Provide the (X, Y) coordinate of the cell's center where the given text is located.  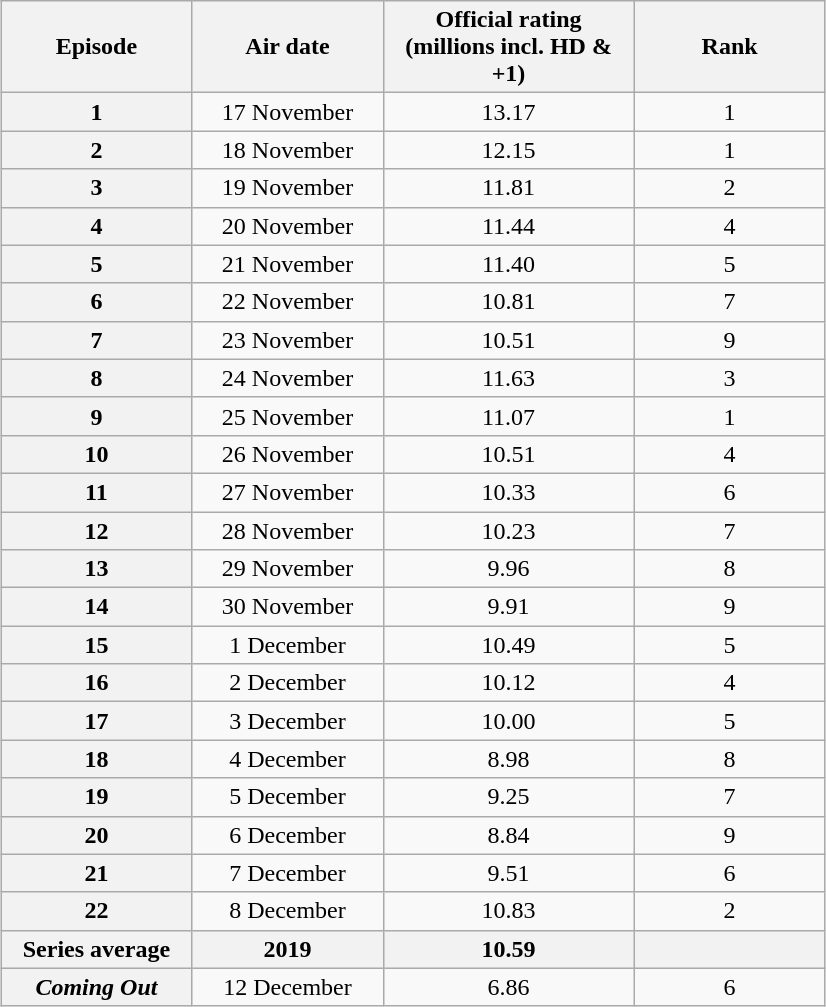
24 November (288, 378)
8.84 (508, 835)
Episode (96, 47)
21 November (288, 264)
6 December (288, 835)
10.00 (508, 721)
10.23 (508, 531)
8.98 (508, 759)
22 November (288, 302)
1 December (288, 645)
21 (96, 873)
12.15 (508, 150)
11.81 (508, 188)
12 (96, 531)
29 November (288, 569)
2019 (288, 949)
11.63 (508, 378)
9.51 (508, 873)
11 (96, 492)
17 November (288, 112)
Coming Out (96, 987)
26 November (288, 454)
13 (96, 569)
6.86 (508, 987)
30 November (288, 607)
4 December (288, 759)
7 December (288, 873)
5 December (288, 797)
20 November (288, 226)
10.12 (508, 683)
10.33 (508, 492)
8 December (288, 911)
10 (96, 454)
16 (96, 683)
17 (96, 721)
15 (96, 645)
18 (96, 759)
12 December (288, 987)
19 (96, 797)
10.81 (508, 302)
23 November (288, 340)
11.40 (508, 264)
10.49 (508, 645)
27 November (288, 492)
19 November (288, 188)
18 November (288, 150)
20 (96, 835)
2 December (288, 683)
13.17 (508, 112)
11.07 (508, 416)
10.59 (508, 949)
25 November (288, 416)
9.96 (508, 569)
Air date (288, 47)
Official rating (millions incl. HD & +1) (508, 47)
3 December (288, 721)
11.44 (508, 226)
Series average (96, 949)
Rank (730, 47)
10.83 (508, 911)
28 November (288, 531)
9.91 (508, 607)
22 (96, 911)
14 (96, 607)
9.25 (508, 797)
